From the cell containing the given text, extract its center point as (X, Y) coordinate. 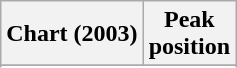
Peakposition (189, 34)
Chart (2003) (72, 34)
